Determine the (x, y) coordinate at the center of the cell enclosing the given text.  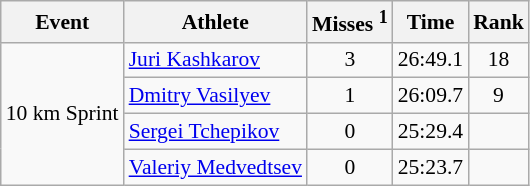
1 (350, 96)
18 (498, 60)
3 (350, 60)
25:23.7 (430, 167)
Juri Kashkarov (216, 60)
10 km Sprint (62, 113)
Dmitry Vasilyev (216, 96)
26:49.1 (430, 60)
Sergei Tchepikov (216, 132)
Valeriy Medvedtsev (216, 167)
Time (430, 22)
25:29.4 (430, 132)
Rank (498, 22)
Event (62, 22)
26:09.7 (430, 96)
Misses 1 (350, 22)
Athlete (216, 22)
9 (498, 96)
